Determine the (X, Y) coordinate at the center of the cell enclosing the given text.  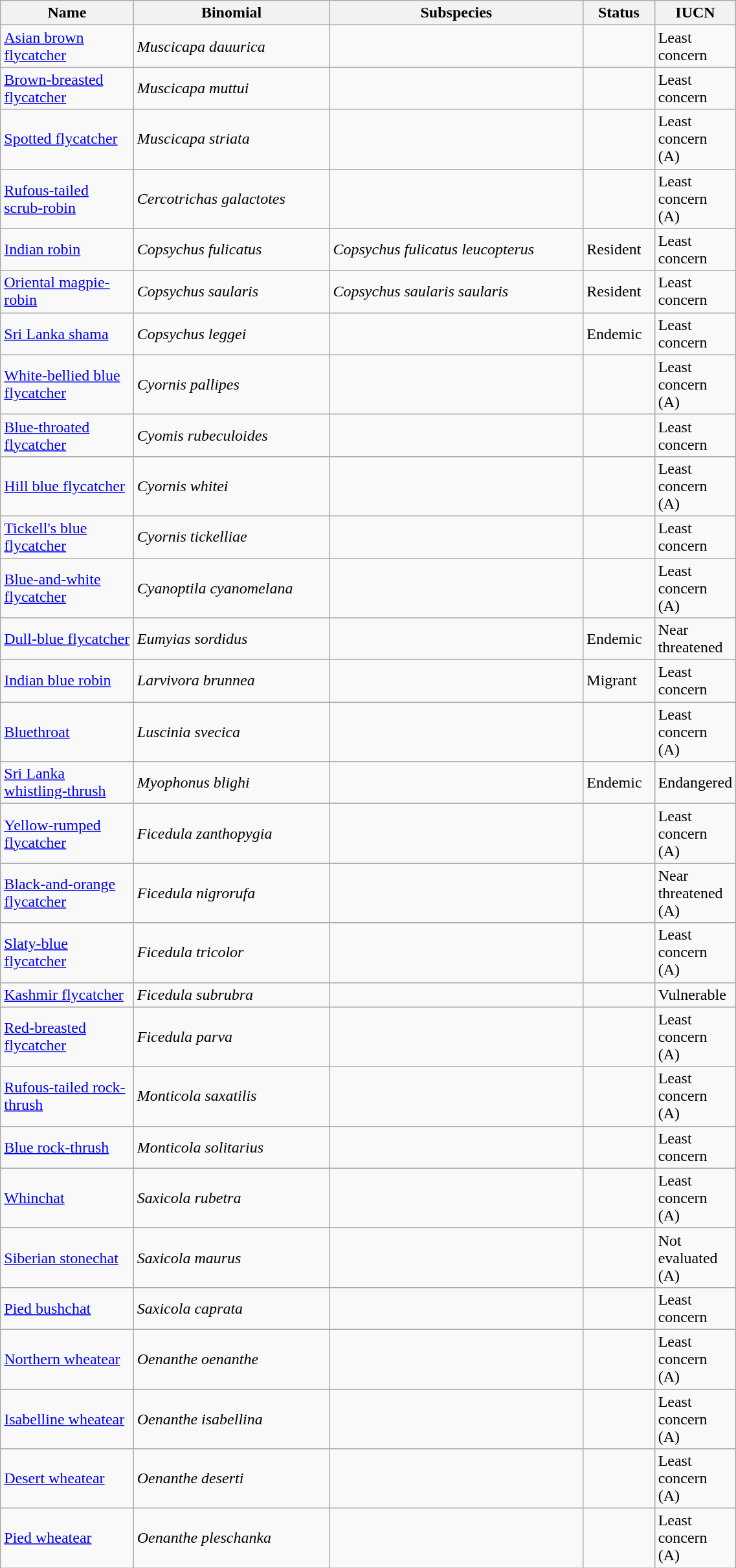
Name (67, 13)
Copsychus fulicatus (232, 250)
Red-breasted flycatcher (67, 1037)
Spotted flycatcher (67, 139)
Copsychus saularis (232, 291)
Isabelline wheatear (67, 1419)
White-bellied blue flycatcher (67, 384)
Blue-and-white flycatcher (67, 588)
Near threatened(A) (695, 893)
Vulnerable (695, 995)
Oriental magpie-robin (67, 291)
Oenanthe pleschanka (232, 1538)
Hill blue flycatcher (67, 486)
Asian brown flycatcher (67, 47)
Cyanoptila cyanomelana (232, 588)
Oenanthe deserti (232, 1479)
Sri Lanka whistling-thrush (67, 783)
Monticola saxatilis (232, 1096)
Pied bushchat (67, 1309)
Bluethroat (67, 732)
Subspecies (456, 13)
Status (619, 13)
Ficedula nigrorufa (232, 893)
Blue rock-thrush (67, 1147)
Oenanthe oenanthe (232, 1359)
Siberian stonechat (67, 1257)
Sri Lanka shama (67, 334)
Blue-throated flycatcher (67, 435)
Copsychus leggei (232, 334)
Saxicola caprata (232, 1309)
Monticola solitarius (232, 1147)
Indian robin (67, 250)
Eumyias sordidus (232, 639)
Muscicapa striata (232, 139)
Slaty-blue flycatcher (67, 953)
Northern wheatear (67, 1359)
Cyornis tickelliae (232, 537)
Cyornis pallipes (232, 384)
Dull-blue flycatcher (67, 639)
Ficedula tricolor (232, 953)
Brown-breasted flycatcher (67, 88)
Migrant (619, 681)
Muscicapa dauurica (232, 47)
Myophonus blighi (232, 783)
Ficedula parva (232, 1037)
Rufous-tailed scrub-robin (67, 199)
Not evaluated(A) (695, 1257)
IUCN (695, 13)
Binomial (232, 13)
Copsychus fulicatus leucopterus (456, 250)
Pied wheatear (67, 1538)
Yellow-rumped flycatcher (67, 834)
Cercotrichas galactotes (232, 199)
Tickell's blue flycatcher (67, 537)
Ficedula zanthopygia (232, 834)
Kashmir flycatcher (67, 995)
Muscicapa muttui (232, 88)
Endangered (695, 783)
Desert wheatear (67, 1479)
Oenanthe isabellina (232, 1419)
Ficedula subrubra (232, 995)
Rufous-tailed rock-thrush (67, 1096)
Cyornis whitei (232, 486)
Copsychus saularis saularis (456, 291)
Luscinia svecica (232, 732)
Near threatened (695, 639)
Cyomis rubeculoides (232, 435)
Black-and-orange flycatcher (67, 893)
Larvivora brunnea (232, 681)
Saxicola rubetra (232, 1198)
Saxicola maurus (232, 1257)
Indian blue robin (67, 681)
Whinchat (67, 1198)
